Pinpoint the cell where the given text exists, returning its [X, Y] midpoint coordinate. 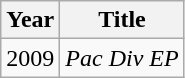
Year [30, 20]
2009 [30, 58]
Title [122, 20]
Pac Div EP [122, 58]
